Locate the cell with the specified text and output its [x, y] center coordinate. 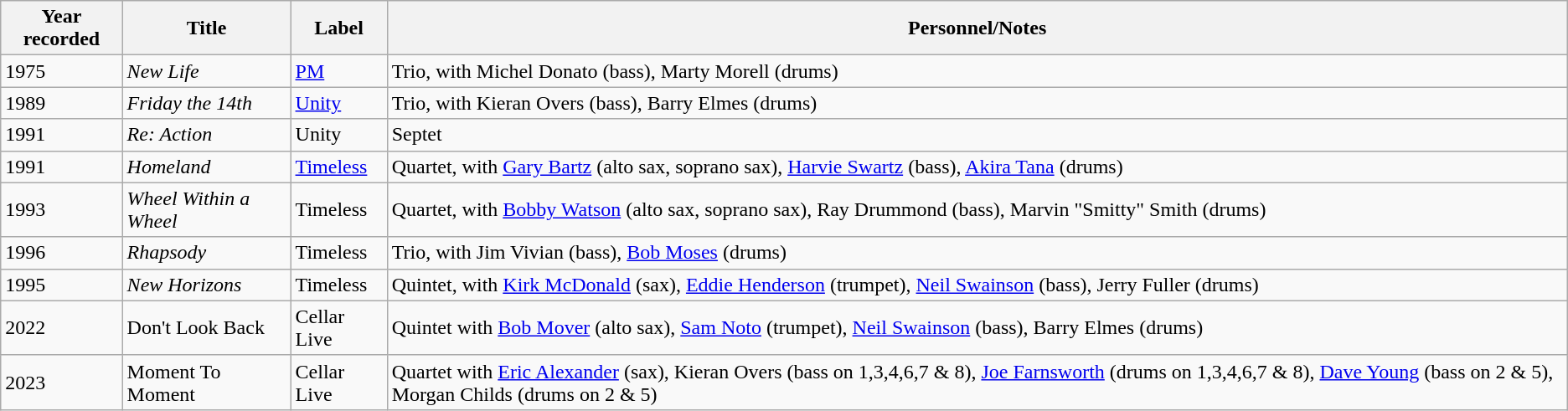
Friday the 14th [206, 103]
New Life [206, 71]
Year recorded [62, 28]
1996 [62, 253]
Don't Look Back [206, 328]
2022 [62, 328]
Re: Action [206, 135]
Homeland [206, 167]
Quartet, with Bobby Watson (alto sax, soprano sax), Ray Drummond (bass), Marvin "Smitty" Smith (drums) [977, 209]
Wheel Within a Wheel [206, 209]
1995 [62, 285]
1989 [62, 103]
2023 [62, 382]
1993 [62, 209]
New Horizons [206, 285]
Rhapsody [206, 253]
PM [338, 71]
Title [206, 28]
Trio, with Michel Donato (bass), Marty Morell (drums) [977, 71]
Quartet, with Gary Bartz (alto sax, soprano sax), Harvie Swartz (bass), Akira Tana (drums) [977, 167]
Personnel/Notes [977, 28]
Quintet, with Kirk McDonald (sax), Eddie Henderson (trumpet), Neil Swainson (bass), Jerry Fuller (drums) [977, 285]
Quintet with Bob Mover (alto sax), Sam Noto (trumpet), Neil Swainson (bass), Barry Elmes (drums) [977, 328]
1975 [62, 71]
Label [338, 28]
Trio, with Jim Vivian (bass), Bob Moses (drums) [977, 253]
Moment To Moment [206, 382]
Septet [977, 135]
Trio, with Kieran Overs (bass), Barry Elmes (drums) [977, 103]
